Scan for the cell matching the given text and deliver its [X, Y] coordinate at center. 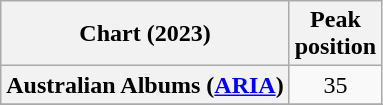
Australian Albums (ARIA) [145, 85]
Chart (2023) [145, 34]
Peakposition [335, 34]
35 [335, 85]
